Determine the (X, Y) coordinate at the center of the cell enclosing the given text.  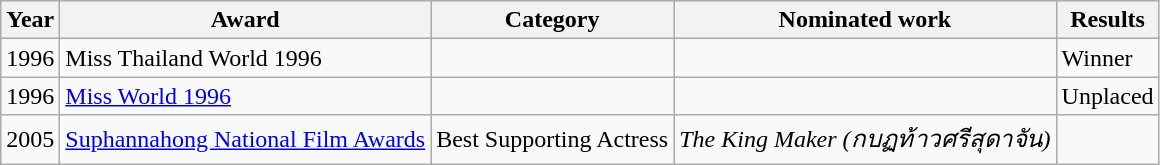
Miss World 1996 (246, 96)
Miss Thailand World 1996 (246, 58)
Award (246, 20)
Suphannahong National Film Awards (246, 140)
Nominated work (865, 20)
2005 (30, 140)
Category (552, 20)
Winner (1108, 58)
Best Supporting Actress (552, 140)
Year (30, 20)
Results (1108, 20)
The King Maker (กบฏท้าวศรีสุดาจัน) (865, 140)
Unplaced (1108, 96)
